Pinpoint the cell where the given text exists, returning its [X, Y] midpoint coordinate. 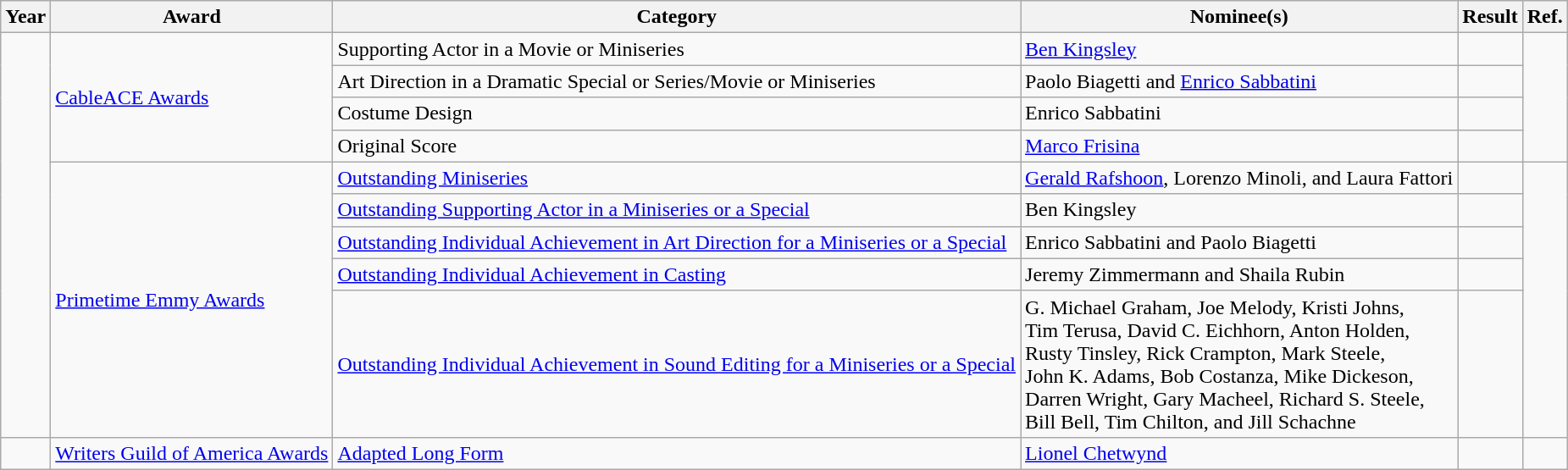
Paolo Biagetti and Enrico Sabbatini [1239, 81]
Enrico Sabbatini and Paolo Biagetti [1239, 242]
Jeremy Zimmermann and Shaila Rubin [1239, 274]
Lionel Chetwynd [1239, 453]
Art Direction in a Dramatic Special or Series/Movie or Miniseries [677, 81]
Writers Guild of America Awards [191, 453]
Nominee(s) [1239, 17]
Result [1490, 17]
Outstanding Supporting Actor in a Miniseries or a Special [677, 210]
CableACE Awards [191, 97]
Outstanding Individual Achievement in Casting [677, 274]
Year [25, 17]
Gerald Rafshoon, Lorenzo Minoli, and Laura Fattori [1239, 178]
Category [677, 17]
Outstanding Individual Achievement in Sound Editing for a Miniseries or a Special [677, 364]
Outstanding Individual Achievement in Art Direction for a Miniseries or a Special [677, 242]
Enrico Sabbatini [1239, 113]
Original Score [677, 146]
Adapted Long Form [677, 453]
Marco Frisina [1239, 146]
Ref. [1545, 17]
Supporting Actor in a Movie or Miniseries [677, 49]
Outstanding Miniseries [677, 178]
Award [191, 17]
Primetime Emmy Awards [191, 300]
Costume Design [677, 113]
